Pinpoint the cell where the given text exists, returning its [x, y] midpoint coordinate. 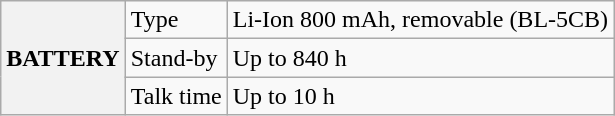
BATTERY [63, 58]
Li-Ion 800 mAh, removable (BL-5CB) [420, 20]
Up to 840 h [420, 58]
Up to 10 h [420, 96]
Stand-by [176, 58]
Type [176, 20]
Talk time [176, 96]
